Search for the cell housing the specified text and yield its (X, Y) center coordinate. 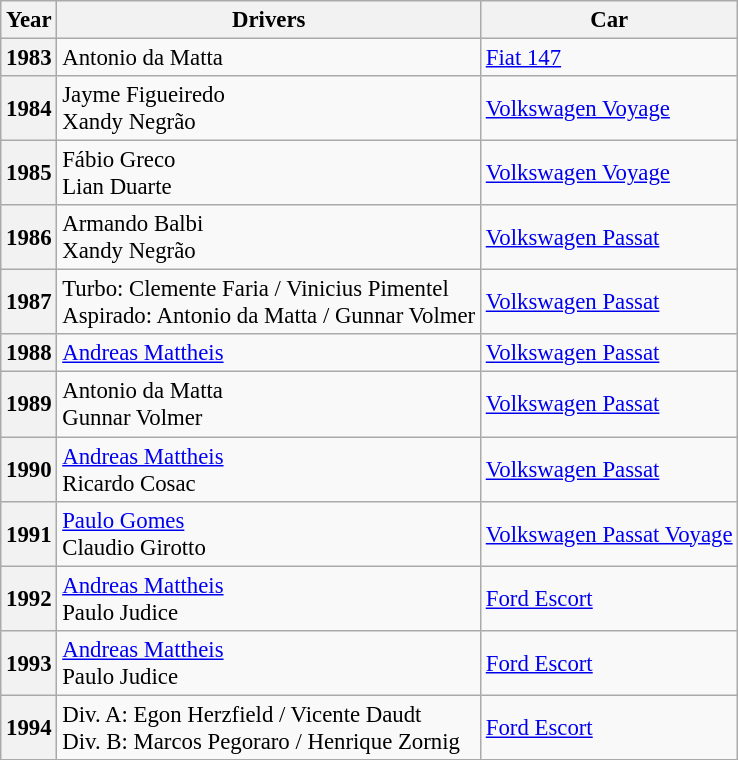
Antonio da Matta (269, 58)
1989 (29, 404)
1994 (29, 728)
Fiat 147 (608, 58)
Jayme Figueiredo Xandy Negrão (269, 108)
1986 (29, 238)
Paulo Gomes Claudio Girotto (269, 534)
Andreas Mattheis Ricardo Cosac (269, 470)
Div. A: Egon Herzfield / Vicente Daudt Div. B: Marcos Pegoraro / Henrique Zornig (269, 728)
1983 (29, 58)
Car (608, 20)
1984 (29, 108)
Drivers (269, 20)
Fábio Greco Lian Duarte (269, 174)
1985 (29, 174)
Volkswagen Passat Voyage (608, 534)
1993 (29, 662)
Year (29, 20)
1991 (29, 534)
Turbo: Clemente Faria / Vinicius Pimentel Aspirado: Antonio da Matta / Gunnar Volmer (269, 302)
1990 (29, 470)
1987 (29, 302)
Antonio da Matta Gunnar Volmer (269, 404)
1992 (29, 598)
Armando Balbi Xandy Negrão (269, 238)
Andreas Mattheis (269, 353)
1988 (29, 353)
